Output the [x, y] coordinate of the center of the cell containing the given text.  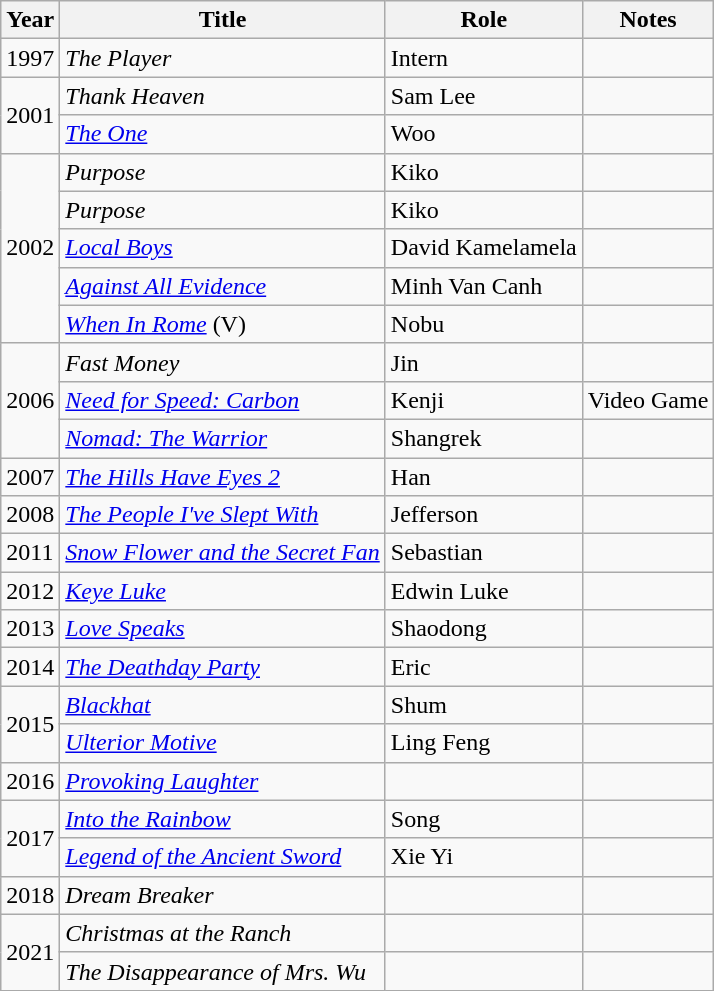
David Kamelamela [484, 248]
When In Rome (V) [222, 324]
Fast Money [222, 362]
Xie Yi [484, 857]
2007 [30, 477]
2014 [30, 667]
Song [484, 819]
2011 [30, 553]
Love Speaks [222, 629]
Thank Heaven [222, 96]
Title [222, 20]
2001 [30, 115]
Against All Evidence [222, 286]
Shangrek [484, 438]
Ling Feng [484, 743]
2012 [30, 591]
Into the Rainbow [222, 819]
2015 [30, 724]
Nomad: The Warrior [222, 438]
2008 [30, 515]
2021 [30, 952]
Han [484, 477]
Ulterior Motive [222, 743]
2013 [30, 629]
1997 [30, 58]
2018 [30, 895]
Shaodong [484, 629]
Christmas at the Ranch [222, 933]
Local Boys [222, 248]
Edwin Luke [484, 591]
Shum [484, 705]
Eric [484, 667]
Nobu [484, 324]
2002 [30, 248]
The Hills Have Eyes 2 [222, 477]
Snow Flower and the Secret Fan [222, 553]
Video Game [648, 400]
Jefferson [484, 515]
The Deathday Party [222, 667]
The People I've Slept With [222, 515]
Year [30, 20]
The Disappearance of Mrs. Wu [222, 971]
Need for Speed: Carbon [222, 400]
Provoking Laughter [222, 781]
Dream Breaker [222, 895]
The Player [222, 58]
2017 [30, 838]
Keye Luke [222, 591]
Minh Van Canh [484, 286]
Sebastian [484, 553]
The One [222, 134]
Role [484, 20]
Sam Lee [484, 96]
Jin [484, 362]
2006 [30, 400]
Notes [648, 20]
Legend of the Ancient Sword [222, 857]
Woo [484, 134]
Blackhat [222, 705]
Intern [484, 58]
2016 [30, 781]
Kenji [484, 400]
